Pinpoint the cell where the given text exists, returning its (X, Y) midpoint coordinate. 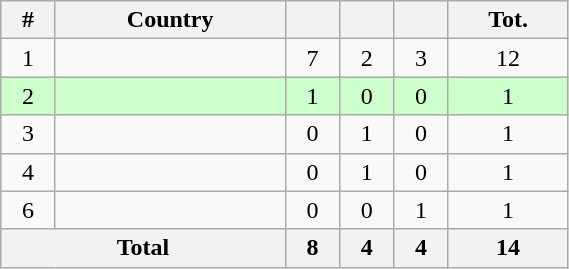
6 (28, 210)
14 (508, 248)
Total (143, 248)
8 (312, 248)
7 (312, 58)
# (28, 20)
Country (170, 20)
Tot. (508, 20)
12 (508, 58)
